Identify which cell holds the provided text, then report its (x, y) central coordinate. 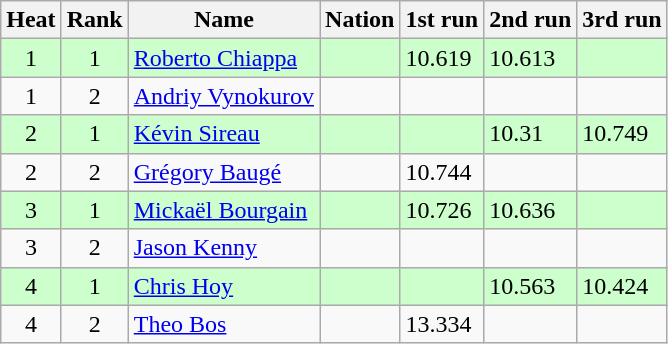
10.563 (530, 286)
Chris Hoy (224, 286)
3rd run (622, 20)
1st run (442, 20)
Grégory Baugé (224, 172)
2nd run (530, 20)
Roberto Chiappa (224, 58)
10.749 (622, 134)
10.31 (530, 134)
10.613 (530, 58)
10.636 (530, 210)
10.744 (442, 172)
Theo Bos (224, 324)
13.334 (442, 324)
Jason Kenny (224, 248)
Heat (31, 20)
10.424 (622, 286)
Mickaël Bourgain (224, 210)
10.619 (442, 58)
10.726 (442, 210)
Kévin Sireau (224, 134)
Name (224, 20)
Rank (94, 20)
Nation (360, 20)
Andriy Vynokurov (224, 96)
